Find where the given text appears and provide that cell's center as (x, y) coordinate. 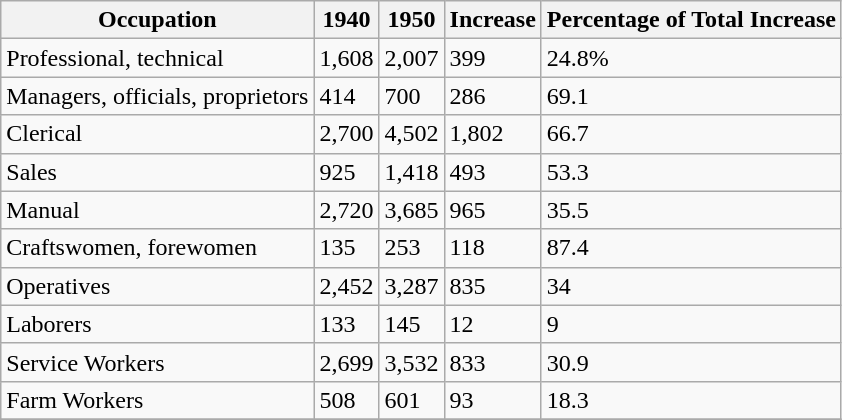
24.8% (691, 58)
118 (492, 248)
34 (691, 286)
2,699 (346, 362)
Professional, technical (158, 58)
18.3 (691, 400)
925 (346, 172)
145 (412, 324)
135 (346, 248)
1,608 (346, 58)
Craftswomen, forewomen (158, 248)
133 (346, 324)
Managers, officials, proprietors (158, 96)
12 (492, 324)
508 (346, 400)
253 (412, 248)
493 (492, 172)
Service Workers (158, 362)
Sales (158, 172)
Increase (492, 20)
1,418 (412, 172)
1,802 (492, 134)
66.7 (691, 134)
2,007 (412, 58)
3,287 (412, 286)
286 (492, 96)
601 (412, 400)
Operatives (158, 286)
30.9 (691, 362)
Farm Workers (158, 400)
35.5 (691, 210)
Percentage of Total Increase (691, 20)
93 (492, 400)
414 (346, 96)
700 (412, 96)
1940 (346, 20)
Clerical (158, 134)
4,502 (412, 134)
2,720 (346, 210)
833 (492, 362)
965 (492, 210)
3,685 (412, 210)
2,700 (346, 134)
3,532 (412, 362)
399 (492, 58)
53.3 (691, 172)
69.1 (691, 96)
Laborers (158, 324)
9 (691, 324)
Manual (158, 210)
835 (492, 286)
2,452 (346, 286)
Occupation (158, 20)
1950 (412, 20)
87.4 (691, 248)
